Capture the cell that displays the provided text and extract its (X, Y) central coordinate. 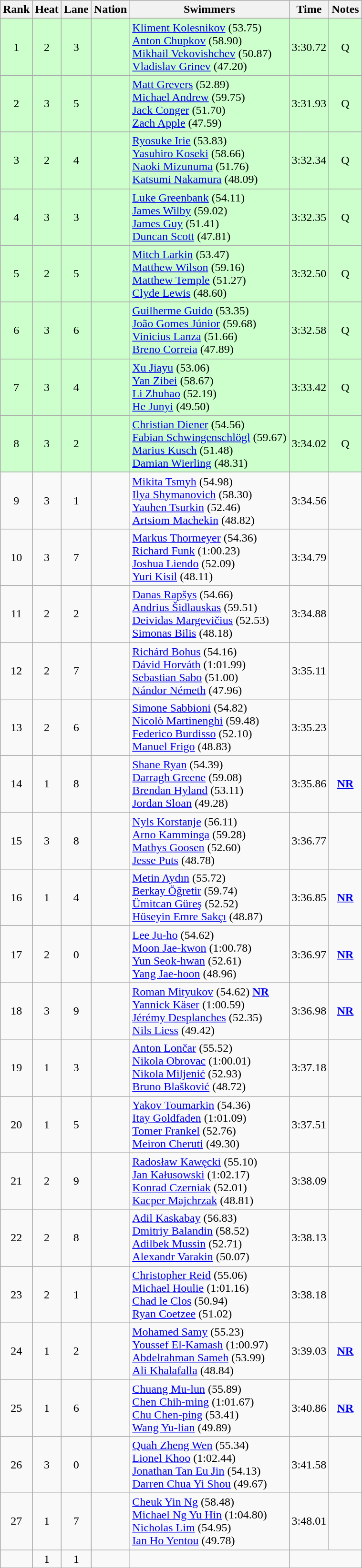
Shane Ryan (54.39)Darragh Greene (59.08)Brendan Hyland (53.11)Jordan Sloan (49.28) (209, 784)
Guilherme Guido (53.35)João Gomes Júnior (59.68)Vinicius Lanza (51.66)Breno Correia (47.89) (209, 331)
3:32.34 (309, 160)
3:34.79 (309, 557)
3:35.23 (309, 728)
Danas Rapšys (54.66)Andrius Šidlauskas (59.51)Deividas Margevičius (52.53)Simonas Bilis (48.18) (209, 613)
Christopher Reid (55.06)Michael Houlie (1:01.16)Chad le Clos (50.94)Ryan Coetzee (51.02) (209, 1295)
21 (16, 1181)
3:32.50 (309, 273)
13 (16, 728)
3:31.93 (309, 104)
Matt Grevers (52.89)Michael Andrew (59.75)Jack Conger (51.70)Zach Apple (47.59) (209, 104)
Mikita Tsmyh (54.98)Ilya Shymanovich (58.30)Yauhen Tsurkin (52.46)Artsiom Machekin (48.82) (209, 500)
3:30.72 (309, 47)
Christian Diener (54.56)Fabian Schwingenschlögl (59.67)Marius Kusch (51.48)Damian Wierling (48.31) (209, 444)
19 (16, 1068)
3:36.77 (309, 841)
Notes (345, 10)
16 (16, 897)
Cheuk Yin Ng (58.48)Michael Ng Yu Hin (1:04.80)Nicholas Lim (54.95)Ian Ho Yentou (49.78) (209, 1521)
20 (16, 1124)
18 (16, 1011)
3:34.02 (309, 444)
Heat (47, 10)
Lane (76, 10)
14 (16, 784)
27 (16, 1521)
Rank (16, 10)
3:36.85 (309, 897)
Radosław Kawęcki (55.10)Jan Kałusowski (1:02.17)Konrad Czerniak (52.01)Kacper Majchrzak (48.81) (209, 1181)
Mohamed Samy (55.23)Youssef El-Kamash (1:00.97)Abdelrahman Sameh (53.99)Ali Khalafalla (48.84) (209, 1351)
22 (16, 1237)
Kliment Kolesnikov (53.75)Anton Chupkov (58.90)Mikhail Vekovishchev (50.87)Vladislav Grinev (47.20) (209, 47)
Roman Mityukov (54.62) NRYannick Käser (1:00.59)Jérémy Desplanches (52.35)Nils Liess (49.42) (209, 1011)
Quah Zheng Wen (55.34)Lionel Khoo (1:02.44)Jonathan Tan Eu Jin (54.13)Darren Chua Yi Shou (49.67) (209, 1464)
3:38.18 (309, 1295)
3:34.56 (309, 500)
Nation (110, 10)
3:35.11 (309, 671)
3:37.18 (309, 1068)
3:33.42 (309, 387)
23 (16, 1295)
24 (16, 1351)
3:39.03 (309, 1351)
Adil Kaskabay (56.83)Dmitriy Balandin (58.52)Adilbek Mussin (52.71)Alexandr Varakin (50.07) (209, 1237)
3:38.13 (309, 1237)
3:48.01 (309, 1521)
3:35.86 (309, 784)
Simone Sabbioni (54.82)Nicolò Martinenghi (59.48)Federico Burdisso (52.10)Manuel Frigo (48.83) (209, 728)
3:36.97 (309, 955)
Anton Lončar (55.52)Nikola Obrovac (1:00.01)Nikola Miljenić (52.93)Bruno Blašković (48.72) (209, 1068)
15 (16, 841)
Mitch Larkin (53.47)Matthew Wilson (59.16)Matthew Temple (51.27)Clyde Lewis (48.60) (209, 273)
3:38.09 (309, 1181)
Markus Thormeyer (54.36)Richard Funk (1:00.23)Joshua Liendo (52.09)Yuri Kisil (48.11) (209, 557)
3:37.51 (309, 1124)
Luke Greenbank (54.11)James Wilby (59.02)James Guy (51.41)Duncan Scott (47.81) (209, 217)
Richárd Bohus (54.16)Dávid Horváth (1:01.99)Sebastian Sabo (51.00)Nándor Németh (47.96) (209, 671)
Time (309, 10)
10 (16, 557)
Xu Jiayu (53.06)Yan Zibei (58.67)Li Zhuhao (52.19)He Junyi (49.50) (209, 387)
25 (16, 1408)
26 (16, 1464)
11 (16, 613)
3:41.58 (309, 1464)
Swimmers (209, 10)
Metin Aydın (55.72)Berkay Öğretir (59.74)Ümitcan Güreş (52.52)Hüseyin Emre Sakçı (48.87) (209, 897)
3:40.86 (309, 1408)
17 (16, 955)
Chuang Mu-lun (55.89)Chen Chih-ming (1:01.67)Chu Chen-ping (53.41)Wang Yu-lian (49.89) (209, 1408)
3:32.35 (309, 217)
Ryosuke Irie (53.83)Yasuhiro Koseki (58.66)Naoki Mizunuma (51.76)Katsumi Nakamura (48.09) (209, 160)
3:36.98 (309, 1011)
Lee Ju-ho (54.62)Moon Jae-kwon (1:00.78)Yun Seok-hwan (52.61)Yang Jae-hoon (48.96) (209, 955)
Yakov Toumarkin (54.36)Itay Goldfaden (1:01.09)Tomer Frankel (52.76)Meiron Cheruti (49.30) (209, 1124)
3:32.58 (309, 331)
12 (16, 671)
3:34.88 (309, 613)
Nyls Korstanje (56.11)Arno Kamminga (59.28)Mathys Goosen (52.60)Jesse Puts (48.78) (209, 841)
